Detect which cell encompasses the target text, then output its [x, y] center coordinate. 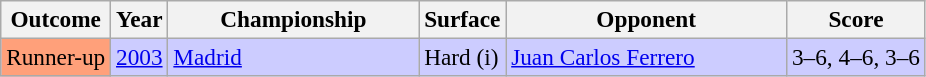
Madrid [294, 57]
Hard (i) [462, 57]
Surface [462, 19]
Championship [294, 19]
2003 [140, 57]
Outcome [56, 19]
Juan Carlos Ferrero [646, 57]
Opponent [646, 19]
3–6, 4–6, 3–6 [856, 57]
Year [140, 19]
Runner-up [56, 57]
Score [856, 19]
